Capture the cell that displays the provided text and extract its [X, Y] central coordinate. 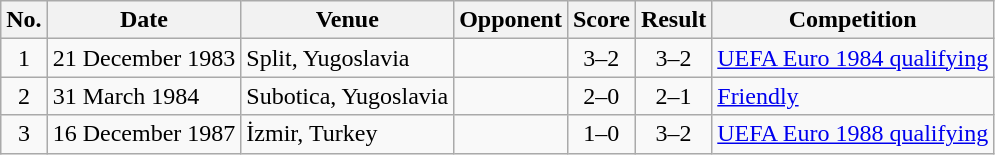
16 December 1987 [144, 134]
Venue [348, 20]
Result [673, 20]
Friendly [853, 96]
31 March 1984 [144, 96]
Subotica, Yugoslavia [348, 96]
1–0 [601, 134]
Score [601, 20]
İzmir, Turkey [348, 134]
21 December 1983 [144, 58]
2–0 [601, 96]
2 [24, 96]
Competition [853, 20]
Date [144, 20]
1 [24, 58]
2–1 [673, 96]
Opponent [511, 20]
Split, Yugoslavia [348, 58]
No. [24, 20]
UEFA Euro 1984 qualifying [853, 58]
3 [24, 134]
UEFA Euro 1988 qualifying [853, 134]
